Provide the [x, y] coordinate of the cell's center where the given text is located.  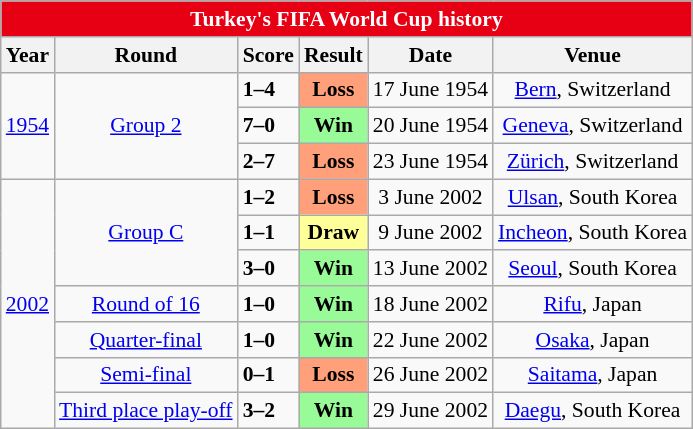
Round of 16 [146, 304]
1–2 [268, 197]
18 June 2002 [430, 304]
3–2 [268, 411]
Geneva, Switzerland [592, 126]
23 June 1954 [430, 162]
Draw [334, 233]
Third place play-off [146, 411]
Zürich, Switzerland [592, 162]
Incheon, South Korea [592, 233]
20 June 1954 [430, 126]
Turkey's FIFA World Cup history [346, 19]
Result [334, 55]
13 June 2002 [430, 269]
Score [268, 55]
Saitama, Japan [592, 375]
3 June 2002 [430, 197]
Daegu, South Korea [592, 411]
Date [430, 55]
Seoul, South Korea [592, 269]
0–1 [268, 375]
Group 2 [146, 126]
Osaka, Japan [592, 340]
1–4 [268, 90]
Round [146, 55]
3–0 [268, 269]
Venue [592, 55]
29 June 2002 [430, 411]
Rifu, Japan [592, 304]
1954 [28, 126]
17 June 1954 [430, 90]
Group C [146, 232]
1–1 [268, 233]
9 June 2002 [430, 233]
26 June 2002 [430, 375]
7–0 [268, 126]
2–7 [268, 162]
Bern, Switzerland [592, 90]
Semi-final [146, 375]
Year [28, 55]
2002 [28, 304]
22 June 2002 [430, 340]
Ulsan, South Korea [592, 197]
Quarter-final [146, 340]
